Search for the cell housing the specified text and yield its (x, y) center coordinate. 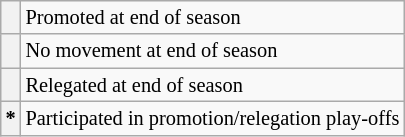
Relegated at end of season (213, 85)
No movement at end of season (213, 51)
* (11, 118)
Promoted at end of season (213, 17)
Participated in promotion/relegation play-offs (213, 118)
